Return [x, y] of the center of cell containing provided text 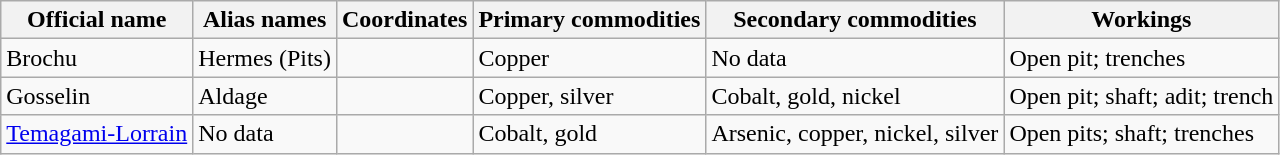
Arsenic, copper, nickel, silver [855, 134]
Copper [590, 58]
Primary commodities [590, 20]
Open pit; trenches [1142, 58]
Copper, silver [590, 96]
Secondary commodities [855, 20]
Aldage [265, 96]
Official name [97, 20]
Hermes (Pits) [265, 58]
Coordinates [404, 20]
Alias names [265, 20]
Cobalt, gold, nickel [855, 96]
Gosselin [97, 96]
Open pit; shaft; adit; trench [1142, 96]
Brochu [97, 58]
Workings [1142, 20]
Cobalt, gold [590, 134]
Temagami-Lorrain [97, 134]
Open pits; shaft; trenches [1142, 134]
